Detect which cell encompasses the target text, then output its [x, y] center coordinate. 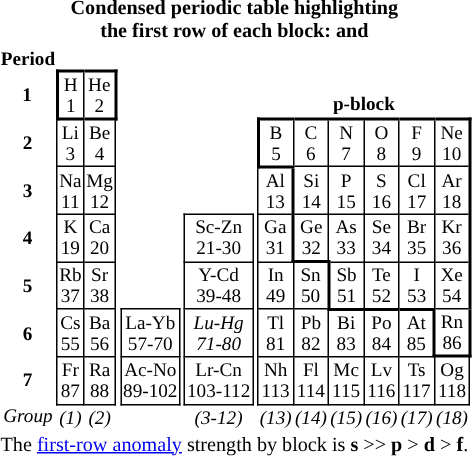
(3-12) [218, 416]
(15) [346, 416]
P 15 [346, 190]
In49 [276, 286]
Al13 [276, 190]
Sc-Zn21-30 [218, 238]
Li3 [70, 143]
Bi83 [346, 332]
(13) [276, 416]
Ba56 [100, 332]
Fr87 [70, 380]
Mg12 [100, 190]
La-Yb57-70 [150, 332]
Sr38 [100, 286]
He2 [100, 95]
B 5 [276, 143]
Ar18 [452, 190]
(14) [310, 416]
Nh113 [276, 380]
Ra88 [100, 380]
Sb51 [346, 286]
(16) [382, 416]
Se34 [382, 238]
C 6 [310, 143]
Mc115 [346, 380]
Ga31 [276, 238]
(2) [100, 416]
K 19 [70, 238]
Ac-No89-102 [150, 380]
At85 [416, 332]
O 8 [382, 143]
Lv116 [382, 380]
Rn86 [452, 332]
S 16 [382, 190]
Na11 [70, 190]
Tl81 [276, 332]
Xe54 [452, 286]
Cl17 [416, 190]
Si14 [310, 190]
Rb37 [70, 286]
Sn50 [310, 286]
I 53 [416, 286]
Te52 [382, 286]
Pb82 [310, 332]
Lr-Cn103-112 [218, 380]
Lu-Hg71-80 [218, 332]
Ge32 [310, 238]
N 7 [346, 143]
Kr36 [452, 238]
Ts117 [416, 380]
H 1 [70, 95]
Ca20 [100, 238]
Be4 [100, 143]
Y-Cd39-48 [218, 286]
Og118 [452, 380]
(17) [416, 416]
Fl114 [310, 380]
F 9 [416, 143]
Ne10 [452, 143]
(18) [452, 416]
As33 [346, 238]
p-block [364, 95]
Cs55 [70, 332]
(1) [70, 416]
Po84 [382, 332]
Br35 [416, 238]
